Locate the cell with the specified text and output its (x, y) center coordinate. 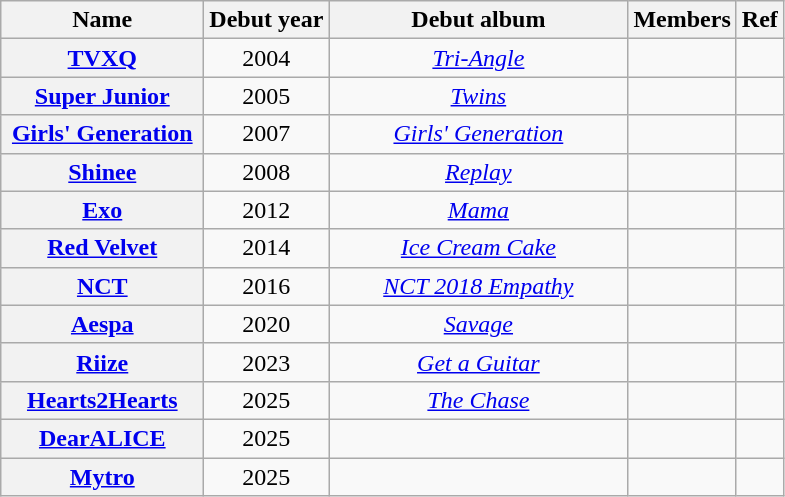
Get a Guitar (478, 362)
Exo (102, 210)
Red Velvet (102, 248)
Riize (102, 362)
Members (682, 20)
2005 (266, 96)
2014 (266, 248)
Aespa (102, 324)
NCT (102, 286)
Name (102, 20)
Ref (760, 20)
Savage (478, 324)
2016 (266, 286)
Super Junior (102, 96)
Debut album (478, 20)
2004 (266, 58)
Hearts2Hearts (102, 400)
Mytro (102, 477)
2012 (266, 210)
Mama (478, 210)
2020 (266, 324)
TVXQ (102, 58)
The Chase (478, 400)
Tri-Angle (478, 58)
2023 (266, 362)
Ice Cream Cake (478, 248)
NCT 2018 Empathy (478, 286)
2007 (266, 134)
DearALICE (102, 438)
Shinee (102, 172)
Replay (478, 172)
Twins (478, 96)
2008 (266, 172)
Debut year (266, 20)
